Locate the cell with the specified text and output its (x, y) center coordinate. 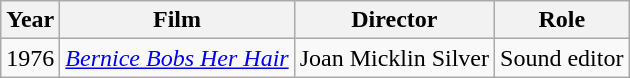
Bernice Bobs Her Hair (177, 58)
Sound editor (562, 58)
1976 (30, 58)
Role (562, 20)
Film (177, 20)
Joan Micklin Silver (394, 58)
Director (394, 20)
Year (30, 20)
